For the text-containing cell, return its midpoint in [X, Y] coordinate format. 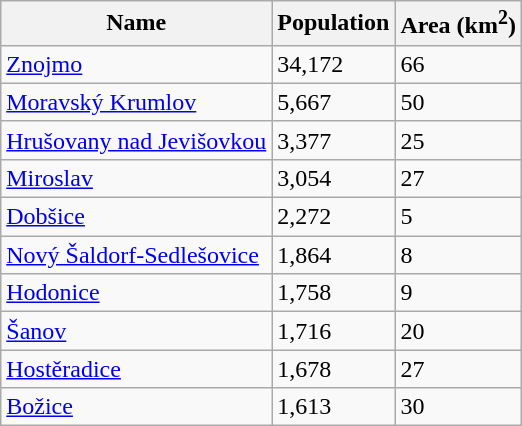
3,377 [334, 140]
Hodonice [136, 293]
1,758 [334, 293]
Nový Šaldorf-Sedlešovice [136, 255]
Moravský Krumlov [136, 102]
34,172 [334, 64]
Area (km2) [458, 24]
Božice [136, 407]
Population [334, 24]
Znojmo [136, 64]
1,716 [334, 331]
25 [458, 140]
50 [458, 102]
Dobšice [136, 217]
66 [458, 64]
Šanov [136, 331]
1,613 [334, 407]
Name [136, 24]
5,667 [334, 102]
30 [458, 407]
Hostěradice [136, 369]
5 [458, 217]
Miroslav [136, 178]
8 [458, 255]
Hrušovany nad Jevišovkou [136, 140]
2,272 [334, 217]
1,864 [334, 255]
20 [458, 331]
3,054 [334, 178]
9 [458, 293]
1,678 [334, 369]
